Scan for the cell matching the given text and deliver its [X, Y] coordinate at center. 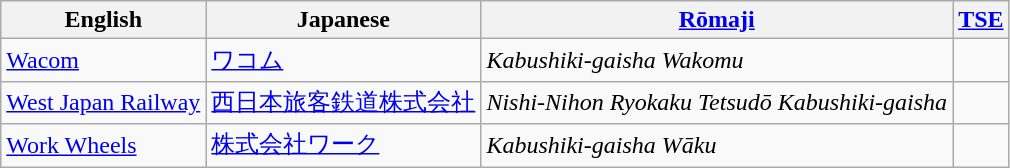
TSE [981, 20]
Work Wheels [104, 146]
Kabushiki-gaisha Wakomu [717, 60]
Rōmaji [717, 20]
Wacom [104, 60]
西日本旅客鉄道株式会社 [344, 102]
Kabushiki-gaisha Wāku [717, 146]
ワコム [344, 60]
株式会社ワーク [344, 146]
English [104, 20]
Japanese [344, 20]
West Japan Railway [104, 102]
Nishi-Nihon Ryokaku Tetsudō Kabushiki-gaisha [717, 102]
